Find where the given text appears and provide that cell's center as (x, y) coordinate. 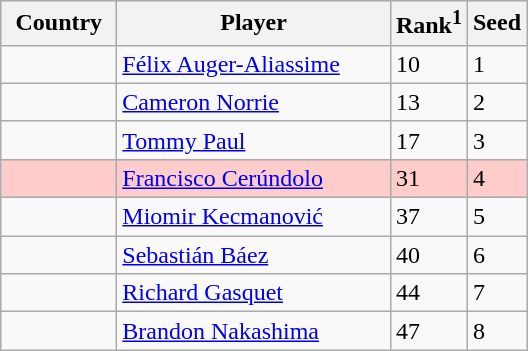
13 (428, 102)
5 (496, 217)
Félix Auger-Aliassime (254, 64)
31 (428, 178)
Sebastián Báez (254, 255)
40 (428, 255)
Country (59, 24)
17 (428, 140)
Tommy Paul (254, 140)
1 (496, 64)
8 (496, 331)
7 (496, 293)
3 (496, 140)
Rank1 (428, 24)
2 (496, 102)
Cameron Norrie (254, 102)
4 (496, 178)
Francisco Cerúndolo (254, 178)
6 (496, 255)
37 (428, 217)
Player (254, 24)
44 (428, 293)
10 (428, 64)
Brandon Nakashima (254, 331)
Seed (496, 24)
Richard Gasquet (254, 293)
47 (428, 331)
Miomir Kecmanović (254, 217)
